Return [X, Y] of the center of cell containing provided text 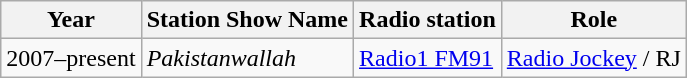
Station Show Name [247, 20]
Year [71, 20]
Pakistanwallah [247, 58]
Radio1 FM91 [428, 58]
2007–present [71, 58]
Radio station [428, 20]
Role [594, 20]
Radio Jockey / RJ [594, 58]
